From the cell containing the given text, extract its center point as (X, Y) coordinate. 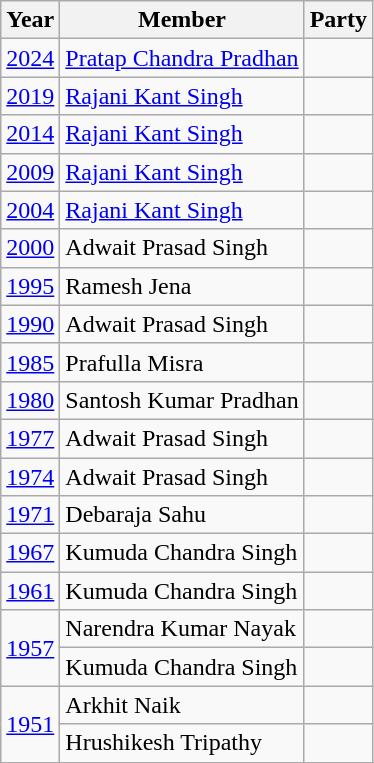
Arkhit Naik (182, 705)
Party (338, 20)
1971 (30, 515)
Santosh Kumar Pradhan (182, 400)
1967 (30, 553)
1961 (30, 591)
2004 (30, 210)
1974 (30, 477)
2009 (30, 172)
Debaraja Sahu (182, 515)
2019 (30, 96)
1995 (30, 286)
Pratap Chandra Pradhan (182, 58)
1951 (30, 724)
1985 (30, 362)
2014 (30, 134)
Member (182, 20)
Narendra Kumar Nayak (182, 629)
1977 (30, 438)
Hrushikesh Tripathy (182, 743)
Prafulla Misra (182, 362)
1957 (30, 648)
2000 (30, 248)
1990 (30, 324)
Ramesh Jena (182, 286)
1980 (30, 400)
2024 (30, 58)
Year (30, 20)
